Capture the cell that displays the provided text and extract its [X, Y] central coordinate. 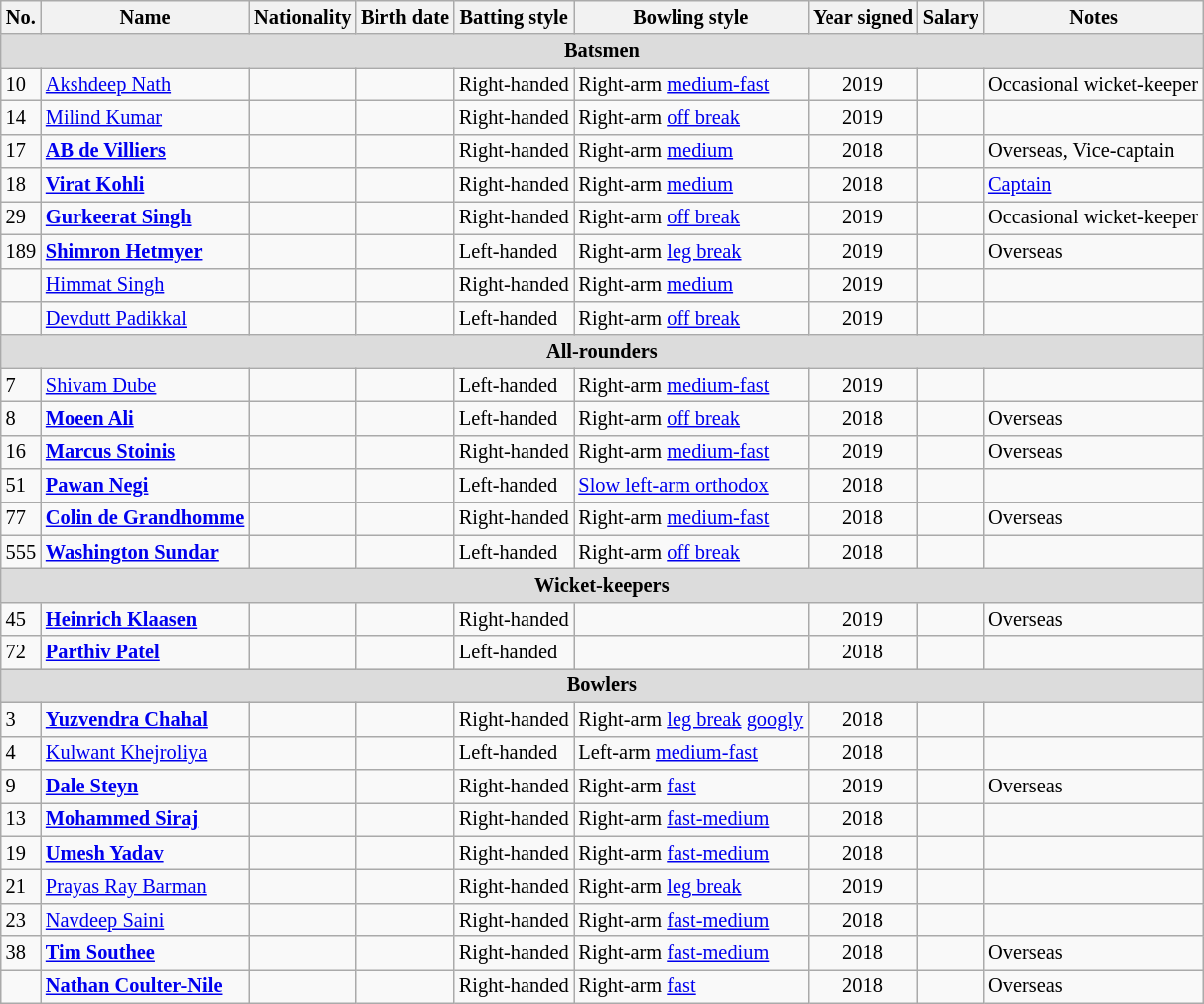
Umesh Yadav [145, 853]
Nationality [302, 17]
Himmat Singh [145, 285]
Pawan Negi [145, 486]
38 [21, 953]
16 [21, 452]
Year signed [862, 17]
8 [21, 418]
Salary [951, 17]
Bowlers [602, 685]
9 [21, 786]
29 [21, 217]
77 [21, 518]
Devdutt Padikkal [145, 318]
19 [21, 853]
Right-arm leg break googly [691, 719]
No. [21, 17]
Washington Sundar [145, 552]
Shimron Hetmyer [145, 251]
Colin de Grandhomme [145, 518]
Wicket-keepers [602, 585]
Prayas Ray Barman [145, 886]
Batsmen [602, 51]
Batting style [515, 17]
Mohammed Siraj [145, 819]
555 [21, 552]
Overseas, Vice-captain [1093, 151]
Akshdeep Nath [145, 84]
All-rounders [602, 352]
Name [145, 17]
Yuzvendra Chahal [145, 719]
Notes [1093, 17]
AB de Villiers [145, 151]
Dale Steyn [145, 786]
Shivam Dube [145, 385]
Parthiv Patel [145, 652]
Slow left-arm orthodox [691, 486]
4 [21, 753]
10 [21, 84]
14 [21, 117]
Captain [1093, 185]
Heinrich Klaasen [145, 619]
3 [21, 719]
Navdeep Saini [145, 920]
Tim Southee [145, 953]
Bowling style [691, 17]
Marcus Stoinis [145, 452]
21 [21, 886]
Virat Kohli [145, 185]
189 [21, 251]
Kulwant Khejroliya [145, 753]
Nathan Coulter-Nile [145, 986]
Milind Kumar [145, 117]
Birth date [405, 17]
23 [21, 920]
45 [21, 619]
Moeen Ali [145, 418]
13 [21, 819]
7 [21, 385]
Left-arm medium-fast [691, 753]
18 [21, 185]
72 [21, 652]
51 [21, 486]
17 [21, 151]
Gurkeerat Singh [145, 217]
